Scan for the cell matching the given text and deliver its [X, Y] coordinate at center. 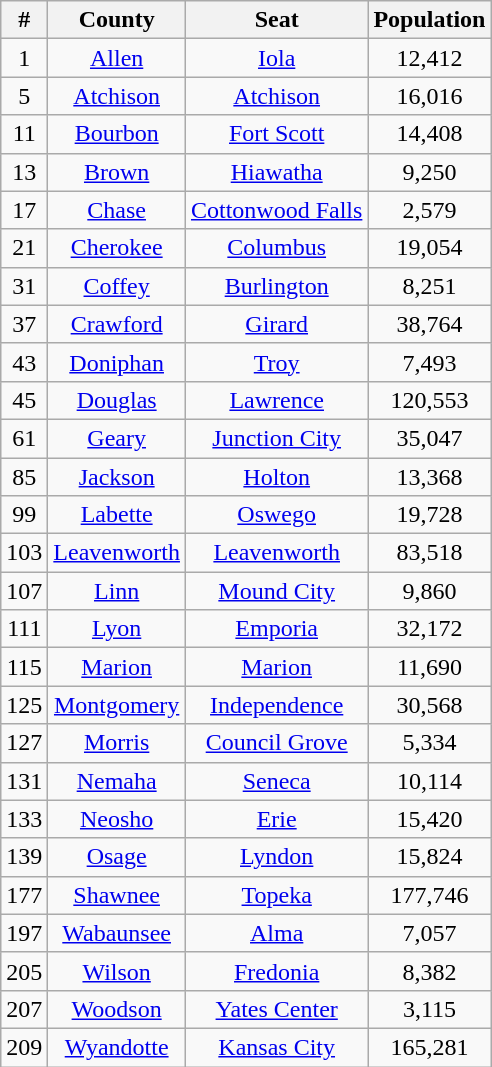
15,824 [430, 857]
21 [24, 248]
139 [24, 857]
9,860 [430, 591]
Fredonia [276, 971]
Lyndon [276, 857]
Fort Scott [276, 134]
Iola [276, 58]
Lyon [117, 629]
197 [24, 933]
127 [24, 743]
11,690 [430, 667]
205 [24, 971]
177 [24, 895]
99 [24, 515]
43 [24, 362]
131 [24, 781]
14,408 [430, 134]
35,047 [430, 438]
37 [24, 324]
83,518 [430, 553]
Seneca [276, 781]
103 [24, 553]
Hiawatha [276, 172]
12,412 [430, 58]
45 [24, 400]
17 [24, 210]
Cherokee [117, 248]
177,746 [430, 895]
Wabaunsee [117, 933]
Independence [276, 705]
15,420 [430, 819]
Crawford [117, 324]
207 [24, 1009]
Labette [117, 515]
# [24, 20]
5,334 [430, 743]
16,016 [430, 96]
125 [24, 705]
2,579 [430, 210]
County [117, 20]
Cottonwood Falls [276, 210]
Population [430, 20]
Neosho [117, 819]
13 [24, 172]
Troy [276, 362]
8,382 [430, 971]
Brown [117, 172]
Allen [117, 58]
5 [24, 96]
209 [24, 1047]
8,251 [430, 286]
Coffey [117, 286]
Montgomery [117, 705]
Morris [117, 743]
Junction City [276, 438]
Shawnee [117, 895]
13,368 [430, 477]
111 [24, 629]
Chase [117, 210]
Osage [117, 857]
Holton [276, 477]
Woodson [117, 1009]
165,281 [430, 1047]
Council Grove [276, 743]
19,054 [430, 248]
1 [24, 58]
Wilson [117, 971]
19,728 [430, 515]
9,250 [430, 172]
Nemaha [117, 781]
Oswego [276, 515]
Douglas [117, 400]
Emporia [276, 629]
38,764 [430, 324]
Burlington [276, 286]
10,114 [430, 781]
Columbus [276, 248]
Seat [276, 20]
Alma [276, 933]
3,115 [430, 1009]
Doniphan [117, 362]
120,553 [430, 400]
Jackson [117, 477]
85 [24, 477]
7,493 [430, 362]
107 [24, 591]
133 [24, 819]
Yates Center [276, 1009]
Mound City [276, 591]
30,568 [430, 705]
7,057 [430, 933]
Topeka [276, 895]
Lawrence [276, 400]
Erie [276, 819]
Girard [276, 324]
11 [24, 134]
Kansas City [276, 1047]
32,172 [430, 629]
61 [24, 438]
Bourbon [117, 134]
115 [24, 667]
Geary [117, 438]
31 [24, 286]
Linn [117, 591]
Wyandotte [117, 1047]
